Output the (x, y) coordinate of the center of the cell containing the given text.  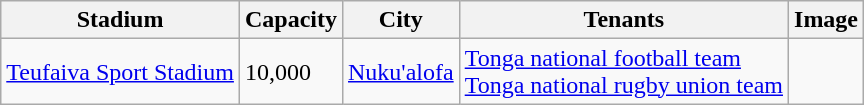
Teufaiva Sport Stadium (120, 72)
Tonga national football teamTonga national rugby union team (624, 72)
10,000 (290, 72)
Stadium (120, 20)
Nuku'alofa (400, 72)
City (400, 20)
Capacity (290, 20)
Tenants (624, 20)
Image (826, 20)
